Determine the (X, Y) coordinate at the center of the cell enclosing the given text.  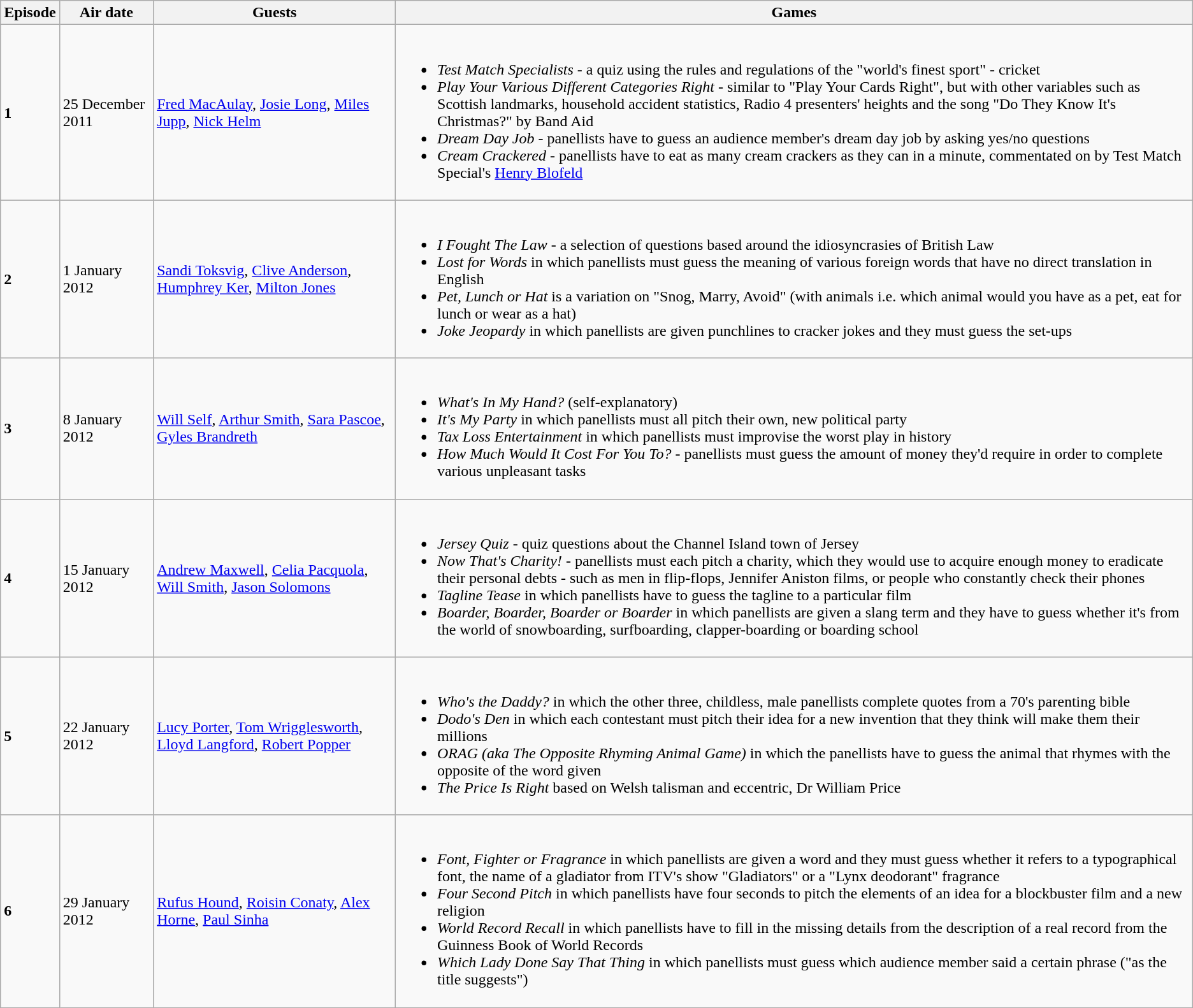
1 (30, 112)
Episode (30, 13)
Andrew Maxwell, Celia Pacquola, Will Smith, Jason Solomons (275, 578)
25 December 2011 (106, 112)
Lucy Porter, Tom Wrigglesworth, Lloyd Langford, Robert Popper (275, 736)
15 January 2012 (106, 578)
6 (30, 911)
Air date (106, 13)
4 (30, 578)
Guests (275, 13)
Will Self, Arthur Smith, Sara Pascoe, Gyles Brandreth (275, 428)
29 January 2012 (106, 911)
3 (30, 428)
2 (30, 279)
5 (30, 736)
22 January 2012 (106, 736)
8 January 2012 (106, 428)
Games (794, 13)
Sandi Toksvig, Clive Anderson, Humphrey Ker, Milton Jones (275, 279)
Fred MacAulay, Josie Long, Miles Jupp, Nick Helm (275, 112)
Rufus Hound, Roisin Conaty, Alex Horne, Paul Sinha (275, 911)
1 January 2012 (106, 279)
